Find where the given text appears and provide that cell's center as [x, y] coordinate. 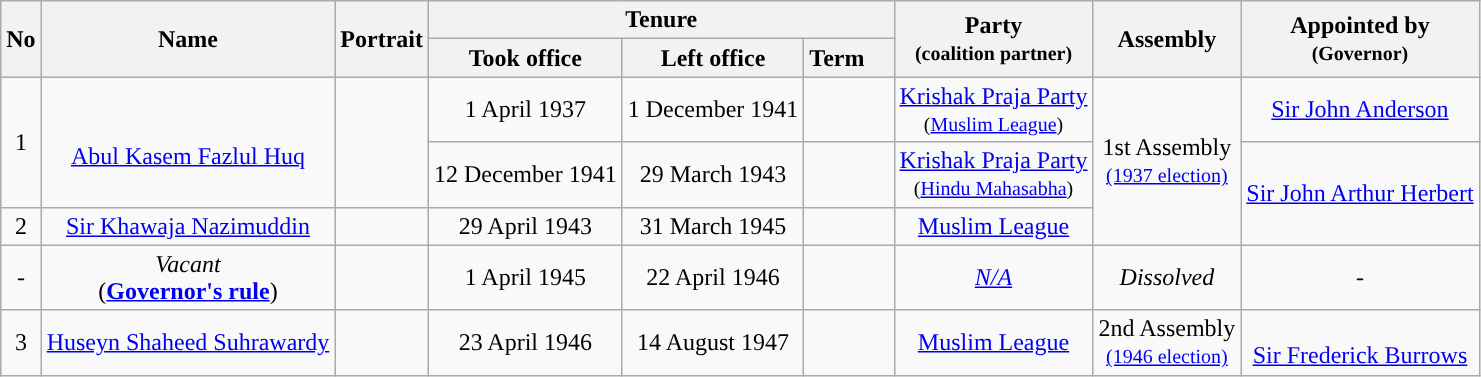
3 [21, 342]
Took office [526, 58]
Name [188, 39]
1 December 1941 [713, 110]
Appointed by(Governor) [1360, 39]
Sir Frederick Burrows [1360, 342]
1 [21, 142]
29 March 1943 [713, 174]
29 April 1943 [526, 226]
2 [21, 226]
1 April 1937 [526, 110]
Dissolved [1167, 278]
No [21, 39]
Sir John Arthur Herbert [1360, 194]
1st Assembly(1937 election) [1167, 161]
2nd Assembly(1946 election) [1167, 342]
Krishak Praja Party(Hindu Mahasabha) [994, 174]
1 April 1945 [526, 278]
Tenure [662, 20]
Assembly [1167, 39]
Term [849, 58]
12 December 1941 [526, 174]
Portrait [382, 39]
14 August 1947 [713, 342]
Sir Khawaja Nazimuddin [188, 226]
Krishak Praja Party(Muslim League) [994, 110]
Abul Kasem Fazlul Huq [188, 142]
Left office [713, 58]
Huseyn Shaheed Suhrawardy [188, 342]
31 March 1945 [713, 226]
Vacant(Governor's rule) [188, 278]
N/A [994, 278]
Sir John Anderson [1360, 110]
23 April 1946 [526, 342]
22 April 1946 [713, 278]
Party(coalition partner) [994, 39]
